Provide the [X, Y] coordinate of the cell's center where the given text is located.  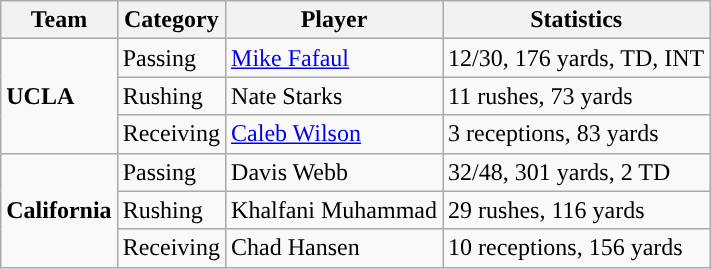
Team [59, 20]
Mike Fafaul [334, 58]
Caleb Wilson [334, 134]
11 rushes, 73 yards [576, 96]
California [59, 210]
Player [334, 20]
3 receptions, 83 yards [576, 134]
Khalfani Muhammad [334, 210]
UCLA [59, 96]
Nate Starks [334, 96]
10 receptions, 156 yards [576, 248]
Chad Hansen [334, 248]
Category [171, 20]
Davis Webb [334, 172]
32/48, 301 yards, 2 TD [576, 172]
12/30, 176 yards, TD, INT [576, 58]
Statistics [576, 20]
29 rushes, 116 yards [576, 210]
